Extract the (X, Y) coordinate from the center of the cell holding the provided text.  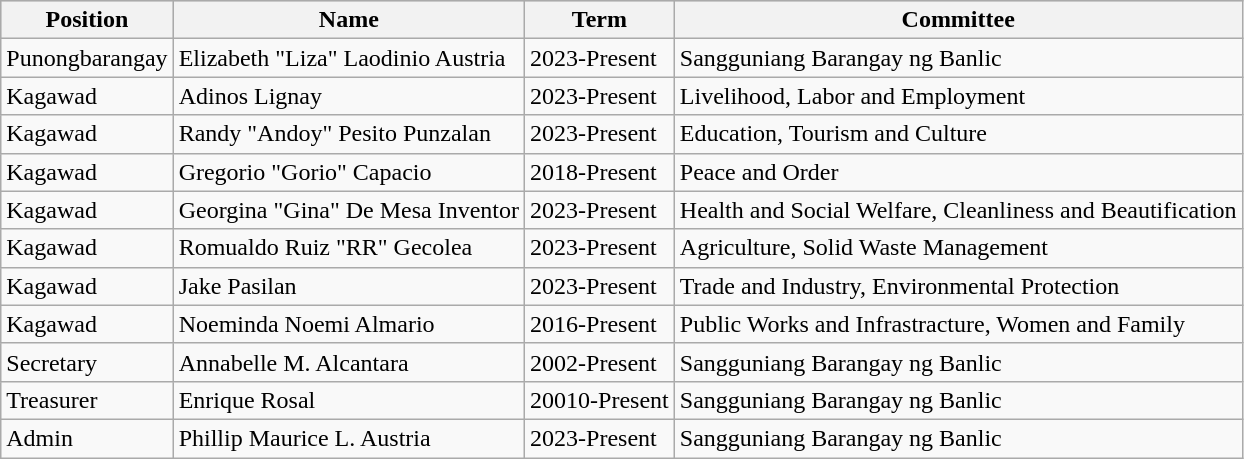
Trade and Industry, Environmental Protection (958, 286)
Public Works and Infrastracture, Women and Family (958, 324)
Education, Tourism and Culture (958, 134)
Jake Pasilan (348, 286)
2016-Present (600, 324)
Punongbarangay (87, 58)
Agriculture, Solid Waste Management (958, 248)
Secretary (87, 362)
Noeminda Noemi Almario (348, 324)
2018-Present (600, 172)
Admin (87, 438)
Phillip Maurice L. Austria (348, 438)
Peace and Order (958, 172)
Livelihood, Labor and Employment (958, 96)
Adinos Lignay (348, 96)
Elizabeth "Liza" Laodinio Austria (348, 58)
Treasurer (87, 400)
Georgina "Gina" De Mesa Inventor (348, 210)
20010-Present (600, 400)
Committee (958, 20)
Gregorio "Gorio" Capacio (348, 172)
Randy "Andoy" Pesito Punzalan (348, 134)
Enrique Rosal (348, 400)
Annabelle M. Alcantara (348, 362)
Term (600, 20)
Position (87, 20)
2002-Present (600, 362)
Health and Social Welfare, Cleanliness and Beautification (958, 210)
Romualdo Ruiz "RR" Gecolea (348, 248)
Name (348, 20)
